For the text-containing cell, return its midpoint in (x, y) coordinate format. 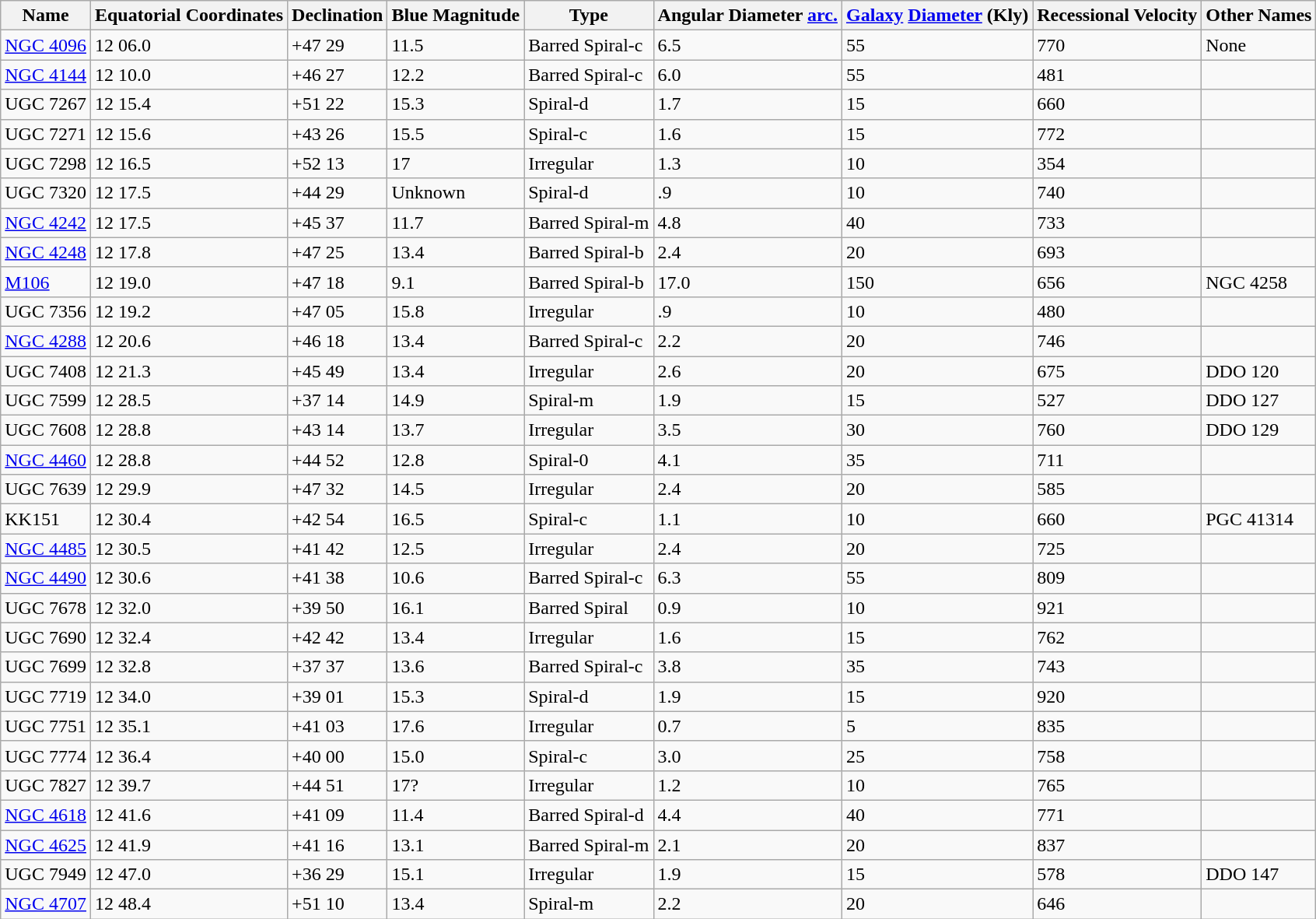
837 (1117, 844)
675 (1117, 371)
NGC 4625 (46, 844)
13.6 (456, 667)
UGC 7298 (46, 163)
+47 25 (338, 252)
+46 18 (338, 341)
17.0 (747, 282)
2.1 (747, 844)
+46 27 (338, 75)
17.6 (456, 726)
12 35.1 (188, 726)
656 (1117, 282)
740 (1117, 193)
17? (456, 785)
+44 52 (338, 460)
6.0 (747, 75)
12 28.5 (188, 401)
725 (1117, 549)
Name (46, 16)
4.8 (747, 223)
2.6 (747, 371)
1.3 (747, 163)
11.5 (456, 45)
12 17.8 (188, 252)
12 36.4 (188, 756)
+47 29 (338, 45)
12 19.0 (188, 282)
12 48.4 (188, 904)
NGC 4242 (46, 223)
+41 16 (338, 844)
9.1 (456, 282)
+44 51 (338, 785)
30 (936, 430)
+39 50 (338, 608)
12 20.6 (188, 341)
+40 00 (338, 756)
1.7 (747, 104)
NGC 4490 (46, 578)
12 06.0 (188, 45)
NGC 4707 (46, 904)
6.5 (747, 45)
Recessional Velocity (1117, 16)
UGC 7699 (46, 667)
+52 13 (338, 163)
+41 03 (338, 726)
12 41.6 (188, 815)
12 15.6 (188, 134)
12 34.0 (188, 696)
15.0 (456, 756)
1.2 (747, 785)
+51 22 (338, 104)
762 (1117, 637)
+47 32 (338, 489)
Type (589, 16)
+45 49 (338, 371)
646 (1117, 904)
PGC 41314 (1258, 519)
12 41.9 (188, 844)
KK151 (46, 519)
13.1 (456, 844)
12 10.0 (188, 75)
12.8 (456, 460)
578 (1117, 875)
920 (1117, 696)
3.8 (747, 667)
10.6 (456, 578)
354 (1117, 163)
15.5 (456, 134)
25 (936, 756)
1.1 (747, 519)
11.4 (456, 815)
UGC 7678 (46, 608)
12 29.9 (188, 489)
Equatorial Coordinates (188, 16)
14.9 (456, 401)
+44 29 (338, 193)
12.5 (456, 549)
16.1 (456, 608)
12 32.4 (188, 637)
12 16.5 (188, 163)
+47 18 (338, 282)
12 30.4 (188, 519)
UGC 7608 (46, 430)
UGC 7774 (46, 756)
+47 05 (338, 311)
NGC 4288 (46, 341)
733 (1117, 223)
12 30.6 (188, 578)
+37 37 (338, 667)
UGC 7639 (46, 489)
UGC 7599 (46, 401)
481 (1117, 75)
NGC 4096 (46, 45)
+43 14 (338, 430)
13.7 (456, 430)
NGC 4618 (46, 815)
12 39.7 (188, 785)
UGC 7408 (46, 371)
12 32.0 (188, 608)
Barred Spiral (589, 608)
0.9 (747, 608)
Other Names (1258, 16)
12.2 (456, 75)
15.8 (456, 311)
4.4 (747, 815)
16.5 (456, 519)
5 (936, 726)
6.3 (747, 578)
+41 42 (338, 549)
None (1258, 45)
921 (1117, 608)
765 (1117, 785)
527 (1117, 401)
11.7 (456, 223)
UGC 7719 (46, 696)
UGC 7271 (46, 134)
743 (1117, 667)
+43 26 (338, 134)
NGC 4144 (46, 75)
Blue Magnitude (456, 16)
Galaxy Diameter (Kly) (936, 16)
12 21.3 (188, 371)
M106 (46, 282)
12 47.0 (188, 875)
Spiral-0 (589, 460)
UGC 7751 (46, 726)
Declination (338, 16)
Unknown (456, 193)
17 (456, 163)
772 (1117, 134)
770 (1117, 45)
+39 01 (338, 696)
+42 42 (338, 637)
UGC 7949 (46, 875)
693 (1117, 252)
Angular Diameter arc. (747, 16)
NGC 4460 (46, 460)
+45 37 (338, 223)
UGC 7690 (46, 637)
+41 09 (338, 815)
12 32.8 (188, 667)
DDO 127 (1258, 401)
UGC 7320 (46, 193)
3.0 (747, 756)
835 (1117, 726)
+42 54 (338, 519)
760 (1117, 430)
UGC 7267 (46, 104)
Barred Spiral-d (589, 815)
809 (1117, 578)
771 (1117, 815)
DDO 120 (1258, 371)
15.1 (456, 875)
4.1 (747, 460)
746 (1117, 341)
DDO 147 (1258, 875)
NGC 4248 (46, 252)
UGC 7356 (46, 311)
758 (1117, 756)
14.5 (456, 489)
NGC 4258 (1258, 282)
585 (1117, 489)
12 30.5 (188, 549)
3.5 (747, 430)
480 (1117, 311)
DDO 129 (1258, 430)
+41 38 (338, 578)
150 (936, 282)
12 19.2 (188, 311)
NGC 4485 (46, 549)
0.7 (747, 726)
711 (1117, 460)
12 15.4 (188, 104)
+51 10 (338, 904)
+37 14 (338, 401)
+36 29 (338, 875)
UGC 7827 (46, 785)
